Locate the cell with the specified text and output its [X, Y] center coordinate. 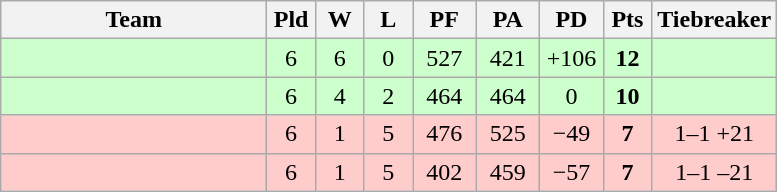
12 [628, 58]
1–1 +21 [714, 134]
PD [572, 20]
PF [444, 20]
PA [508, 20]
527 [444, 58]
+106 [572, 58]
−49 [572, 134]
−57 [572, 172]
Team [134, 20]
421 [508, 58]
W [340, 20]
1–1 –21 [714, 172]
Pld [292, 20]
4 [340, 96]
10 [628, 96]
2 [388, 96]
Pts [628, 20]
Tiebreaker [714, 20]
476 [444, 134]
402 [444, 172]
459 [508, 172]
L [388, 20]
525 [508, 134]
